From the cell containing the given text, extract its center point as [x, y] coordinate. 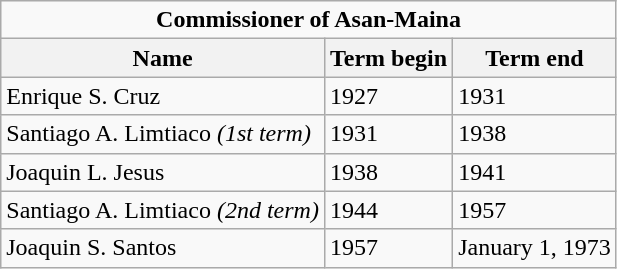
Santiago A. Limtiaco (2nd term) [163, 210]
Commissioner of Asan-Maina [309, 20]
Joaquin S. Santos [163, 248]
Term end [535, 58]
January 1, 1973 [535, 248]
1941 [535, 172]
Joaquin L. Jesus [163, 172]
Name [163, 58]
1944 [388, 210]
1927 [388, 96]
Enrique S. Cruz [163, 96]
Santiago A. Limtiaco (1st term) [163, 134]
Term begin [388, 58]
